Detect which cell encompasses the target text, then output its [X, Y] center coordinate. 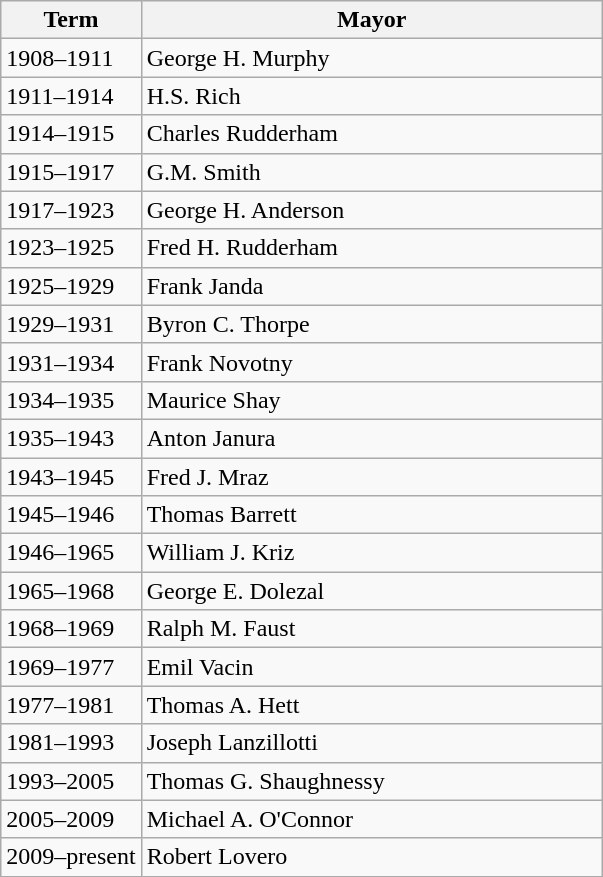
1915–1917 [71, 172]
2005–2009 [71, 819]
George H. Anderson [372, 210]
1911–1914 [71, 96]
G.M. Smith [372, 172]
1908–1911 [71, 58]
Charles Rudderham [372, 134]
1923–1925 [71, 248]
1946–1965 [71, 553]
Fred J. Mraz [372, 477]
Byron C. Thorpe [372, 324]
Maurice Shay [372, 400]
Michael A. O'Connor [372, 819]
1935–1943 [71, 438]
1917–1923 [71, 210]
Anton Janura [372, 438]
Emil Vacin [372, 667]
1965–1968 [71, 591]
1934–1935 [71, 400]
Thomas G. Shaughnessy [372, 781]
Thomas A. Hett [372, 705]
1945–1946 [71, 515]
Joseph Lanzillotti [372, 743]
1943–1945 [71, 477]
Mayor [372, 20]
Robert Lovero [372, 857]
H.S. Rich [372, 96]
1929–1931 [71, 324]
William J. Kriz [372, 553]
1993–2005 [71, 781]
1968–1969 [71, 629]
Thomas Barrett [372, 515]
1977–1981 [71, 705]
George H. Murphy [372, 58]
Frank Janda [372, 286]
Frank Novotny [372, 362]
1969–1977 [71, 667]
1981–1993 [71, 743]
Term [71, 20]
1931–1934 [71, 362]
1914–1915 [71, 134]
1925–1929 [71, 286]
George E. Dolezal [372, 591]
Fred H. Rudderham [372, 248]
2009–present [71, 857]
Ralph M. Faust [372, 629]
